Identify which cell holds the provided text, then report its (x, y) central coordinate. 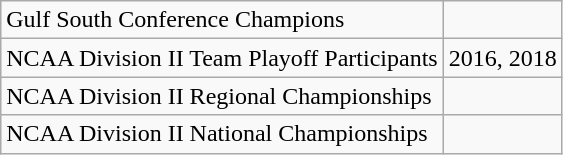
2016, 2018 (502, 58)
NCAA Division II Team Playoff Participants (222, 58)
NCAA Division II National Championships (222, 134)
Gulf South Conference Champions (222, 20)
NCAA Division II Regional Championships (222, 96)
